For the text-containing cell, return its midpoint in (x, y) coordinate format. 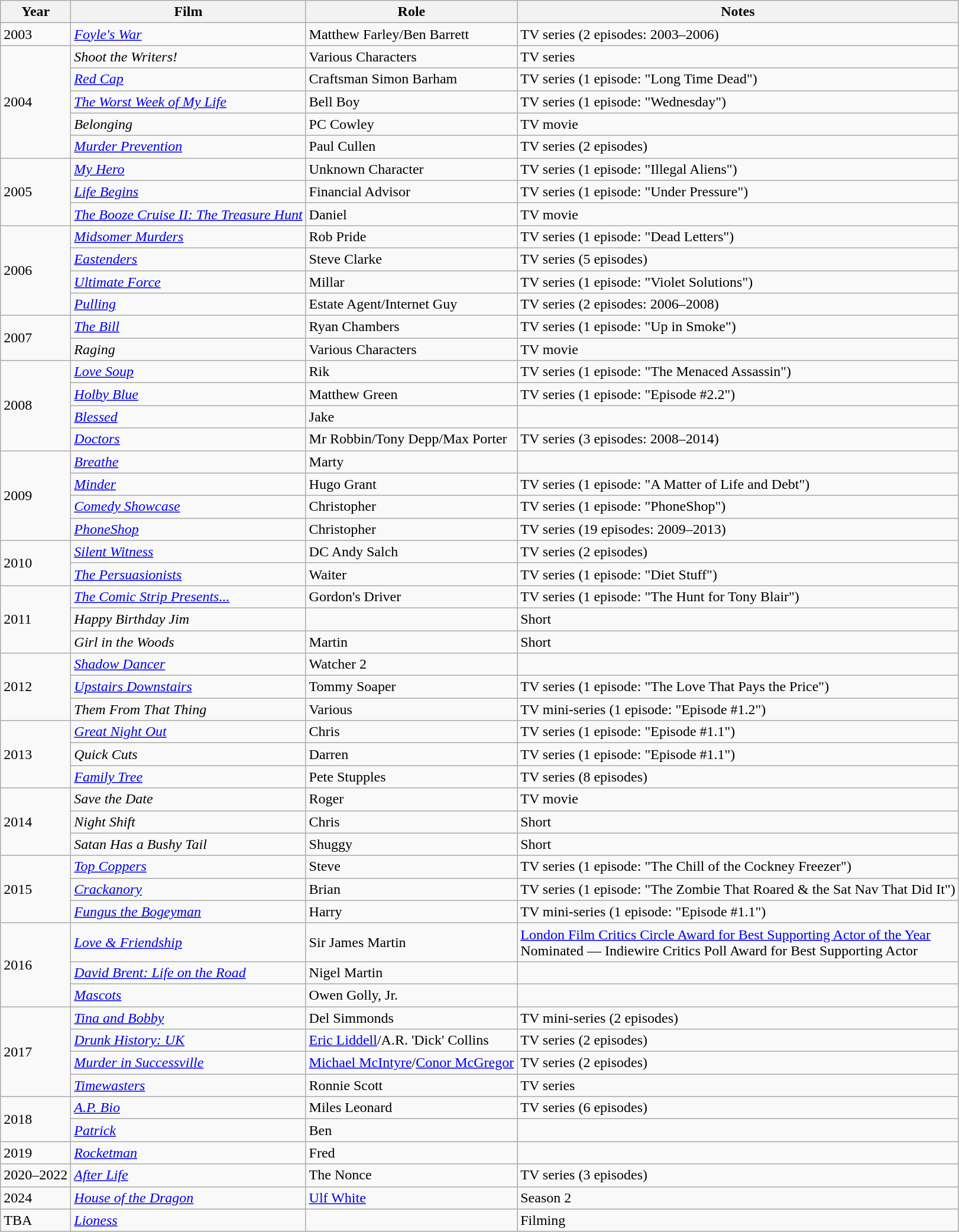
The Comic Strip Presents... (188, 596)
TV series (1 episode: "The Hunt for Tony Blair") (738, 596)
The Booze Cruise II: The Treasure Hunt (188, 214)
Sir James Martin (412, 942)
Murder Prevention (188, 147)
A.P. Bio (188, 1108)
Steve Clarke (412, 259)
Shuggy (412, 844)
2024 (35, 1198)
2010 (35, 563)
Happy Birthday Jim (188, 619)
PhoneShop (188, 529)
Lioness (188, 1220)
Filming (738, 1220)
DC Andy Salch (412, 552)
Film (188, 12)
Girl in the Woods (188, 641)
Blessed (188, 417)
Year (35, 12)
Notes (738, 12)
Eric Liddell/A.R. 'Dick' Collins (412, 1040)
Drunk History: UK (188, 1040)
Silent Witness (188, 552)
TV series (1 episode: "The Zombie That Roared & the Sat Nav That Did It") (738, 889)
Foyle's War (188, 34)
2016 (35, 965)
Pulling (188, 304)
TV series (1 episode: "Under Pressure") (738, 192)
Jake (412, 417)
TV series (3 episodes: 2008–2014) (738, 439)
TV series (1 episode: "Long Time Dead") (738, 79)
Paul Cullen (412, 147)
Watcher 2 (412, 664)
Save the Date (188, 799)
TV series (1 episode: "The Menaced Assassin") (738, 372)
Michael McIntyre/Conor McGregor (412, 1063)
Estate Agent/Internet Guy (412, 304)
2018 (35, 1119)
House of the Dragon (188, 1198)
2012 (35, 687)
Matthew Farley/Ben Barrett (412, 34)
TV series (2 episodes: 2003–2006) (738, 34)
2020–2022 (35, 1175)
TV series (2 episodes: 2006–2008) (738, 304)
After Life (188, 1175)
Crackanory (188, 889)
Financial Advisor (412, 192)
Del Simmonds (412, 1017)
Quick Cuts (188, 754)
Brian (412, 889)
2019 (35, 1153)
Tina and Bobby (188, 1017)
Red Cap (188, 79)
Nigel Martin (412, 972)
TV series (1 episode: "Diet Stuff") (738, 574)
Role (412, 12)
Marty (412, 462)
Rocketman (188, 1153)
2014 (35, 822)
TV mini-series (2 episodes) (738, 1017)
Great Night Out (188, 732)
2003 (35, 34)
My Hero (188, 169)
2006 (35, 270)
The Bill (188, 327)
TV mini-series (1 episode: "Episode #1.1") (738, 912)
Rob Pride (412, 236)
Comedy Showcase (188, 507)
2005 (35, 192)
2013 (35, 754)
TV series (19 episodes: 2009–2013) (738, 529)
2009 (35, 495)
Family Tree (188, 777)
Miles Leonard (412, 1108)
TV series (1 episode: "Episode #2.2") (738, 394)
Them From That Thing (188, 709)
TV series (1 episode: "Violet Solutions") (738, 282)
2015 (35, 889)
Ben (412, 1130)
Darren (412, 754)
Daniel (412, 214)
David Brent: Life on the Road (188, 972)
Night Shift (188, 822)
Timewasters (188, 1085)
Fungus the Bogeyman (188, 912)
Mascots (188, 995)
2011 (35, 619)
Mr Robbin/Tony Depp/Max Porter (412, 439)
2007 (35, 338)
Hugo Grant (412, 484)
London Film Critics Circle Award for Best Supporting Actor of the Year Nominated — Indiewire Critics Poll Award for Best Supporting Actor (738, 942)
Matthew Green (412, 394)
Murder in Successville (188, 1063)
Bell Boy (412, 102)
2004 (35, 102)
Season 2 (738, 1198)
Ryan Chambers (412, 327)
Ultimate Force (188, 282)
Top Coppers (188, 867)
TV series (1 episode: "Up in Smoke") (738, 327)
2017 (35, 1051)
Life Begins (188, 192)
TV series (1 episode: "The Love That Pays the Price") (738, 687)
The Persuasionists (188, 574)
Satan Has a Bushy Tail (188, 844)
TV series (1 episode: "PhoneShop") (738, 507)
TV series (6 episodes) (738, 1108)
Pete Stupples (412, 777)
TV series (1 episode: "A Matter of Life and Debt") (738, 484)
TV series (8 episodes) (738, 777)
Belonging (188, 124)
TV series (5 episodes) (738, 259)
Minder (188, 484)
Breathe (188, 462)
Patrick (188, 1130)
Love & Friendship (188, 942)
TV series (1 episode: "Dead Letters") (738, 236)
Upstairs Downstairs (188, 687)
2008 (35, 406)
Rik (412, 372)
Gordon's Driver (412, 596)
Fred (412, 1153)
TV mini-series (1 episode: "Episode #1.2") (738, 709)
The Worst Week of My Life (188, 102)
Eastenders (188, 259)
Shoot the Writers! (188, 57)
Shadow Dancer (188, 664)
Love Soup (188, 372)
Steve (412, 867)
Midsomer Murders (188, 236)
The Nonce (412, 1175)
PC Cowley (412, 124)
Ulf White (412, 1198)
Millar (412, 282)
Various (412, 709)
TV series (1 episode: "Wednesday") (738, 102)
Raging (188, 349)
TV series (1 episode: "Illegal Aliens") (738, 169)
Unknown Character (412, 169)
TBA (35, 1220)
Harry (412, 912)
Waiter (412, 574)
Craftsman Simon Barham (412, 79)
TV series (1 episode: "The Chill of the Cockney Freezer") (738, 867)
Doctors (188, 439)
Ronnie Scott (412, 1085)
Martin (412, 641)
TV series (3 episodes) (738, 1175)
Holby Blue (188, 394)
Tommy Soaper (412, 687)
Owen Golly, Jr. (412, 995)
Roger (412, 799)
